Find where the given text appears and provide that cell's center as [X, Y] coordinate. 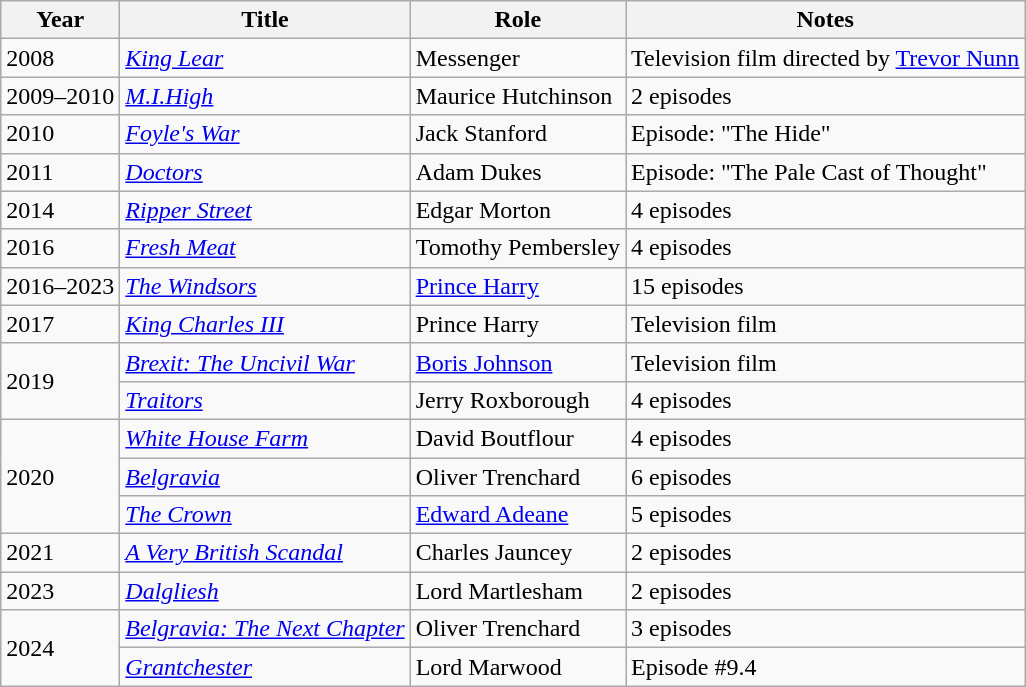
Maurice Hutchinson [518, 96]
David Boutflour [518, 438]
2016–2023 [60, 286]
15 episodes [826, 286]
Lord Marwood [518, 667]
Doctors [265, 172]
2019 [60, 381]
Episode #9.4 [826, 667]
Role [518, 20]
The Windsors [265, 286]
Grantchester [265, 667]
2023 [60, 591]
White House Farm [265, 438]
2017 [60, 324]
Tomothy Pembersley [518, 248]
Title [265, 20]
2008 [60, 58]
Television film directed by Trevor Nunn [826, 58]
Episode: "The Hide" [826, 134]
Belgravia [265, 477]
King Charles III [265, 324]
King Lear [265, 58]
Dalgliesh [265, 591]
Fresh Meat [265, 248]
The Crown [265, 515]
2009–2010 [60, 96]
Jack Stanford [518, 134]
M.I.High [265, 96]
2014 [60, 210]
2020 [60, 476]
Traitors [265, 400]
Charles Jauncey [518, 553]
Adam Dukes [518, 172]
Ripper Street [265, 210]
2024 [60, 648]
2021 [60, 553]
Edward Adeane [518, 515]
Notes [826, 20]
Episode: "The Pale Cast of Thought" [826, 172]
A Very British Scandal [265, 553]
Foyle's War [265, 134]
2016 [60, 248]
2010 [60, 134]
Jerry Roxborough [518, 400]
Belgravia: The Next Chapter [265, 629]
3 episodes [826, 629]
Year [60, 20]
Brexit: The Uncivil War [265, 362]
6 episodes [826, 477]
Edgar Morton [518, 210]
Messenger [518, 58]
5 episodes [826, 515]
2011 [60, 172]
Lord Martlesham [518, 591]
Boris Johnson [518, 362]
